Find where the given text appears and provide that cell's center as (x, y) coordinate. 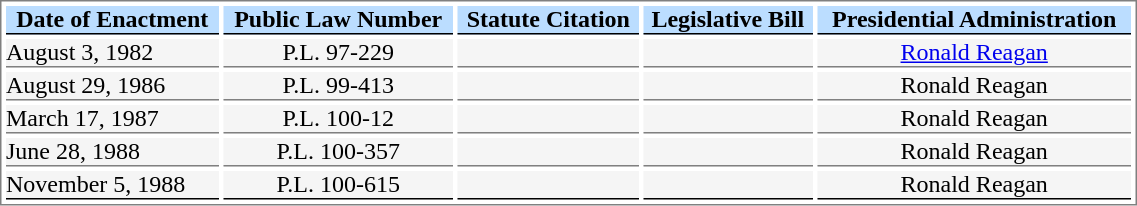
P.L. 100-12 (338, 119)
June 28, 1988 (112, 152)
Presidential Administration (974, 20)
P.L. 100-615 (338, 185)
Date of Enactment (112, 20)
November 5, 1988 (112, 185)
August 29, 1986 (112, 86)
P.L. 99-413 (338, 86)
P.L. 97-229 (338, 53)
Legislative Bill (728, 20)
P.L. 100-357 (338, 152)
March 17, 1987 (112, 119)
Public Law Number (338, 20)
Statute Citation (548, 20)
August 3, 1982 (112, 53)
